Search for the cell housing the specified text and yield its (X, Y) center coordinate. 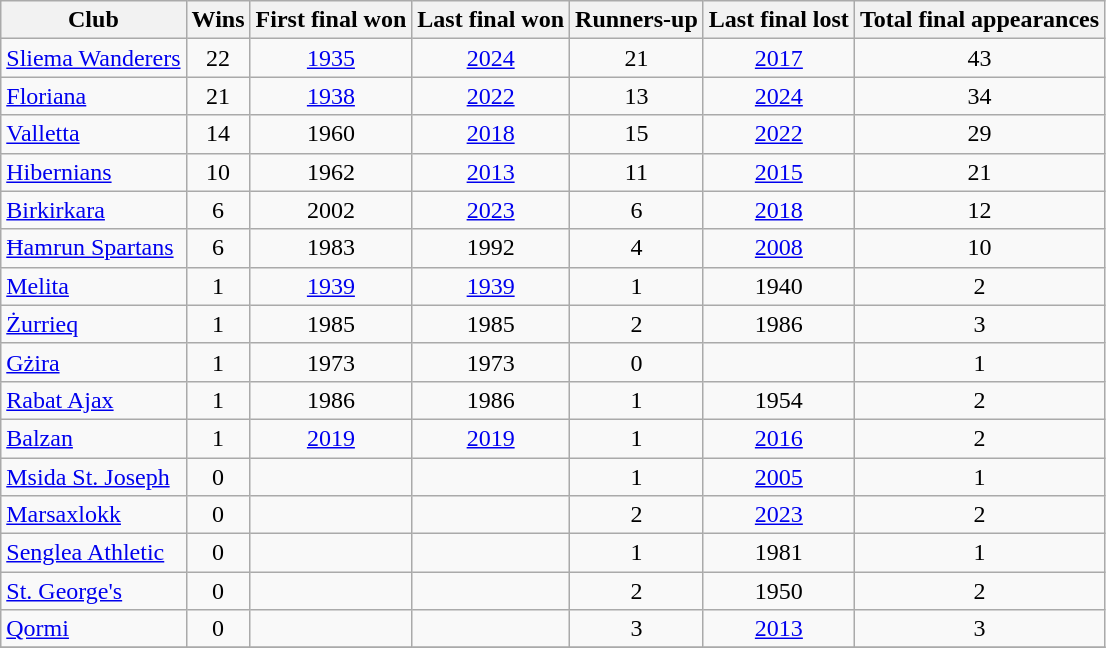
2002 (331, 210)
Wins (218, 20)
2017 (778, 58)
15 (637, 134)
Gżira (94, 362)
1981 (778, 553)
1940 (778, 286)
2008 (778, 248)
Hibernians (94, 172)
Valletta (94, 134)
4 (637, 248)
2005 (778, 477)
1950 (778, 591)
22 (218, 58)
Floriana (94, 96)
1935 (331, 58)
1962 (331, 172)
1938 (331, 96)
14 (218, 134)
Senglea Athletic (94, 553)
Birkirkara (94, 210)
Runners-up (637, 20)
Żurrieq (94, 324)
Balzan (94, 438)
Last final won (491, 20)
Rabat Ajax (94, 400)
11 (637, 172)
Total final appearances (979, 20)
St. George's (94, 591)
Ħamrun Spartans (94, 248)
Msida St. Joseph (94, 477)
1960 (331, 134)
Sliema Wanderers (94, 58)
1983 (331, 248)
29 (979, 134)
Last final lost (778, 20)
12 (979, 210)
13 (637, 96)
43 (979, 58)
34 (979, 96)
First final won (331, 20)
2015 (778, 172)
Qormi (94, 629)
Melita (94, 286)
Marsaxlokk (94, 515)
1992 (491, 248)
2016 (778, 438)
1954 (778, 400)
Club (94, 20)
